Provide the (x, y) coordinate of the cell's center where the given text is located.  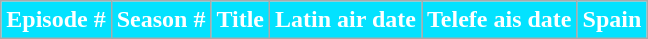
Title (240, 20)
Telefe ais date (500, 20)
Spain (612, 20)
Latin air date (346, 20)
Episode # (56, 20)
Season # (161, 20)
